For the text-containing cell, return its midpoint in [x, y] coordinate format. 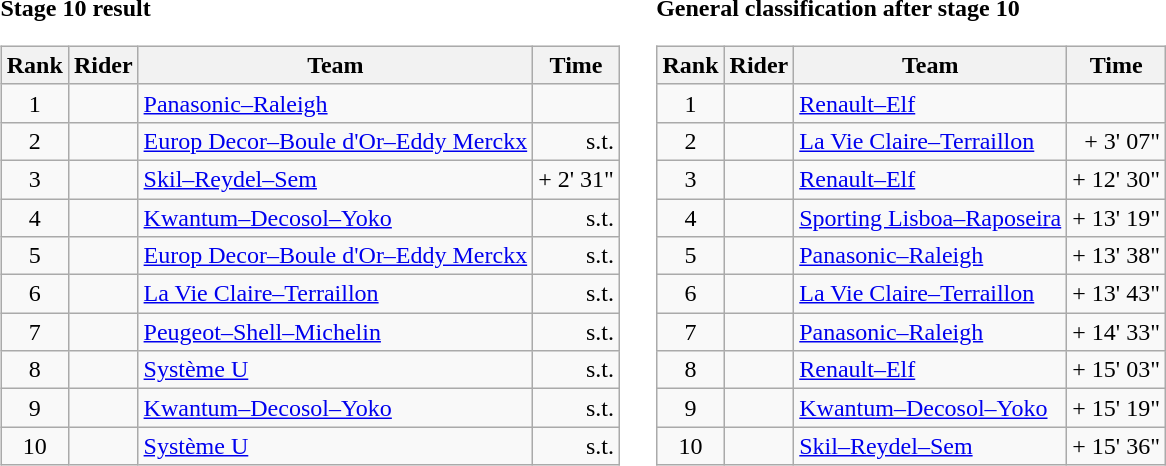
+ 13' 43" [1116, 294]
+ 13' 19" [1116, 217]
+ 15' 03" [1116, 370]
+ 2' 31" [576, 179]
+ 14' 33" [1116, 332]
Sporting Lisboa–Raposeira [930, 217]
Peugeot–Shell–Michelin [336, 332]
+ 3' 07" [1116, 141]
+ 15' 36" [1116, 446]
+ 15' 19" [1116, 408]
+ 13' 38" [1116, 256]
+ 12' 30" [1116, 179]
